Capture the cell that displays the provided text and extract its [X, Y] central coordinate. 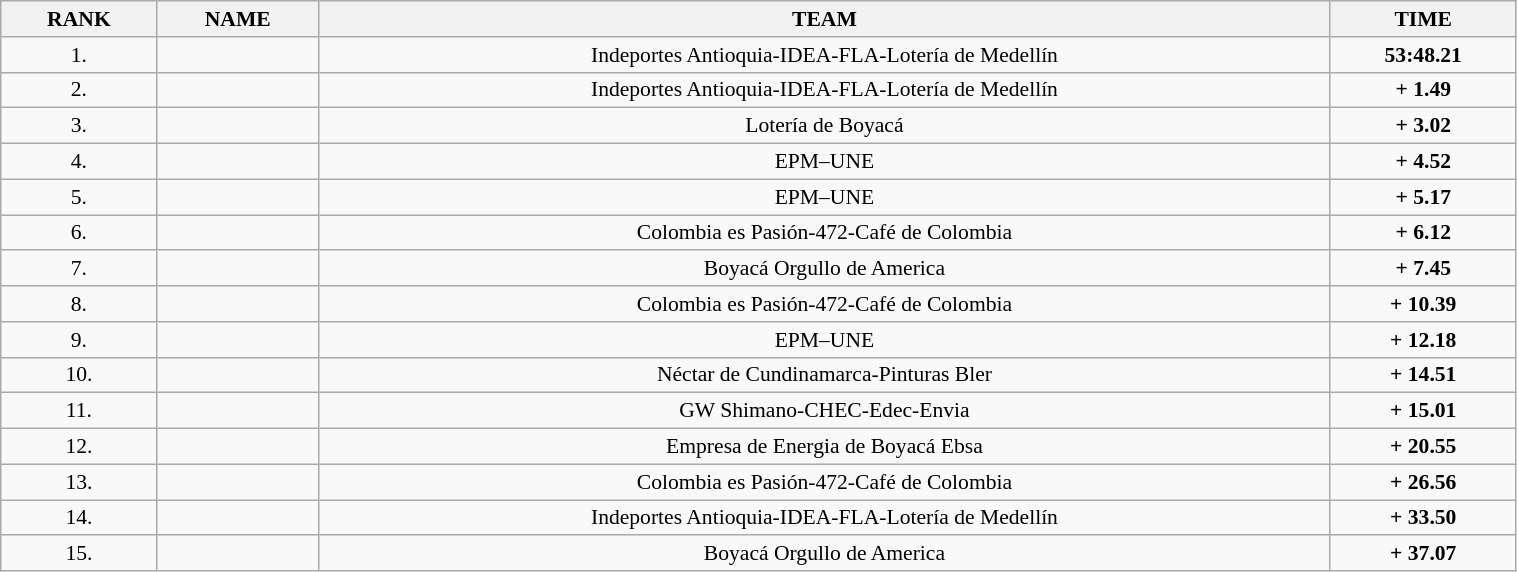
+ 14.51 [1423, 375]
+ 37.07 [1423, 554]
Empresa de Energia de Boyacá Ebsa [824, 447]
Néctar de Cundinamarca-Pinturas Bler [824, 375]
+ 3.02 [1423, 126]
4. [79, 162]
1. [79, 55]
+ 26.56 [1423, 482]
+ 20.55 [1423, 447]
RANK [79, 19]
+ 10.39 [1423, 304]
6. [79, 233]
15. [79, 554]
11. [79, 411]
2. [79, 90]
+ 7.45 [1423, 269]
3. [79, 126]
+ 1.49 [1423, 90]
5. [79, 197]
14. [79, 518]
NAME [238, 19]
12. [79, 447]
10. [79, 375]
+ 6.12 [1423, 233]
GW Shimano-CHEC-Edec-Envia [824, 411]
+ 4.52 [1423, 162]
53:48.21 [1423, 55]
TIME [1423, 19]
+ 33.50 [1423, 518]
9. [79, 340]
TEAM [824, 19]
13. [79, 482]
7. [79, 269]
8. [79, 304]
+ 5.17 [1423, 197]
+ 12.18 [1423, 340]
+ 15.01 [1423, 411]
Lotería de Boyacá [824, 126]
